Determine the (X, Y) coordinate at the center of the cell enclosing the given text.  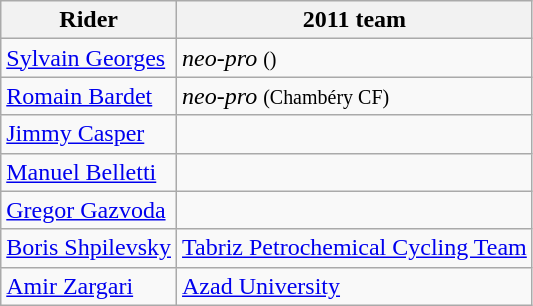
Gregor Gazvoda (89, 210)
neo-pro () (355, 58)
Jimmy Casper (89, 134)
neo-pro (Chambéry CF) (355, 96)
Tabriz Petrochemical Cycling Team (355, 248)
Sylvain Georges (89, 58)
Boris Shpilevsky (89, 248)
2011 team (355, 20)
Romain Bardet (89, 96)
Manuel Belletti (89, 172)
Rider (89, 20)
Amir Zargari (89, 286)
Azad University (355, 286)
